Locate the cell with the specified text and output its [X, Y] center coordinate. 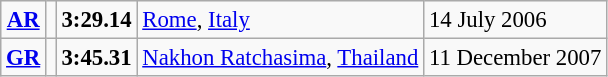
11 December 2007 [516, 58]
Rome, Italy [280, 20]
3:45.31 [96, 58]
GR [24, 58]
AR [24, 20]
Nakhon Ratchasima, Thailand [280, 58]
14 July 2006 [516, 20]
3:29.14 [96, 20]
